From the cell containing the given text, extract its center point as [x, y] coordinate. 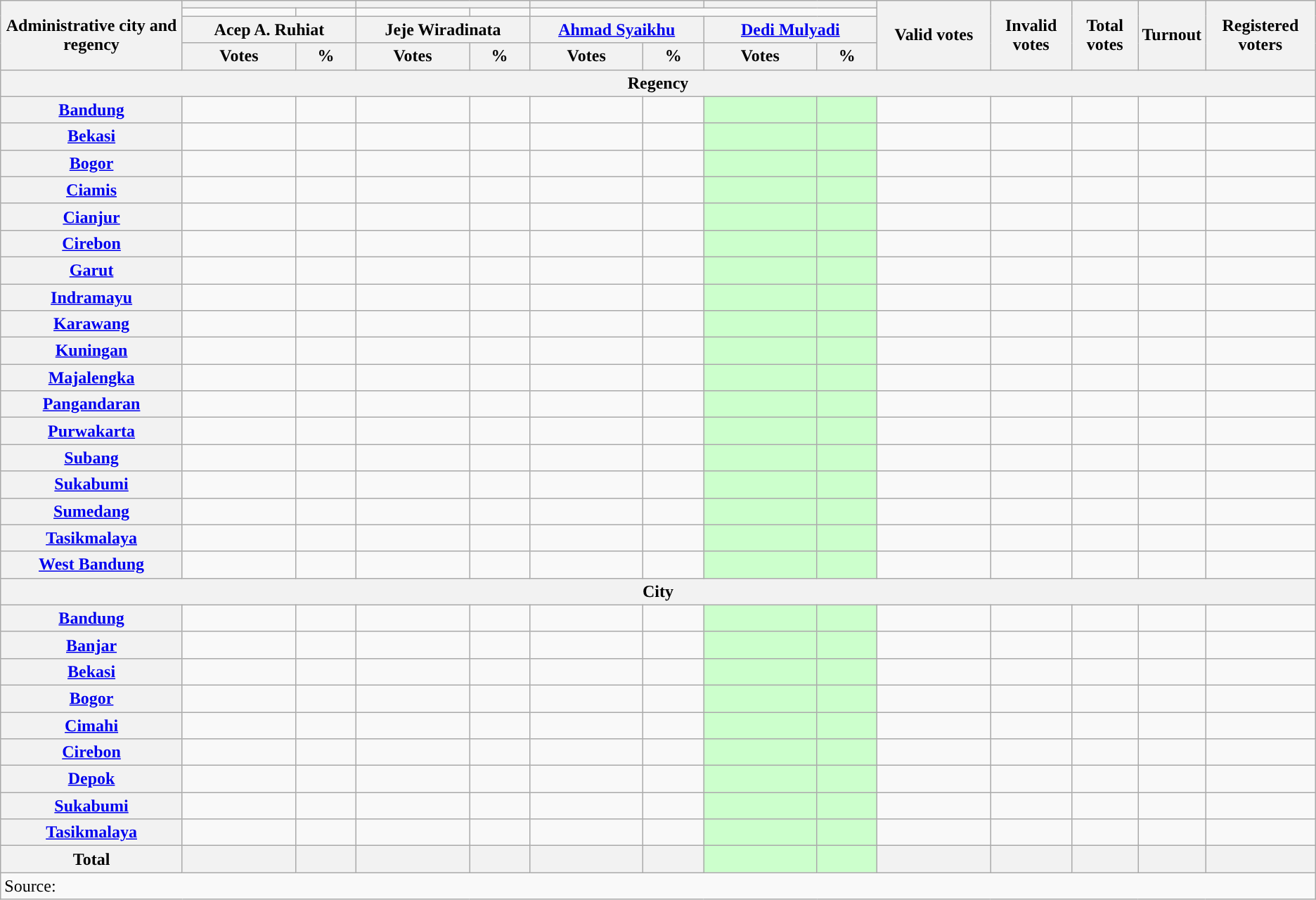
Administrative city and regency [91, 35]
Karawang [91, 324]
Majalengka [91, 378]
Indramayu [91, 297]
Regency [658, 83]
Banjar [91, 645]
Depok [91, 779]
Garut [91, 270]
Pangandaran [91, 404]
Total [91, 859]
Valid votes [934, 35]
Jeje Wiradinata [443, 30]
Cianjur [91, 217]
Acep A. Ruhiat [269, 30]
Dedi Mulyadi [790, 30]
Invalid votes [1031, 35]
Sumedang [91, 511]
Turnout [1172, 35]
Total votes [1105, 35]
Registered voters [1261, 35]
West Bandung [91, 565]
Source: [658, 886]
Kuningan [91, 351]
Purwakarta [91, 431]
Ciamis [91, 190]
Ahmad Syaikhu [617, 30]
Cimahi [91, 725]
Subang [91, 458]
City [658, 591]
